Find where the given text appears and provide that cell's center as [X, Y] coordinate. 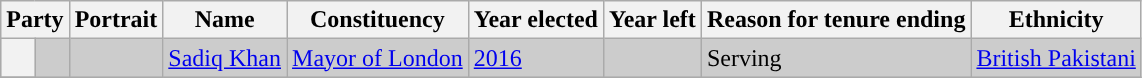
British Pakistani [1056, 58]
Party [35, 20]
Sadiq Khan [225, 58]
Portrait [116, 20]
Serving [836, 58]
Reason for tenure ending [836, 20]
Year left [652, 20]
Constituency [378, 20]
Name [225, 20]
Ethnicity [1056, 20]
2016 [536, 58]
Mayor of London [378, 58]
Year elected [536, 20]
